Capture the cell that displays the provided text and extract its [X, Y] central coordinate. 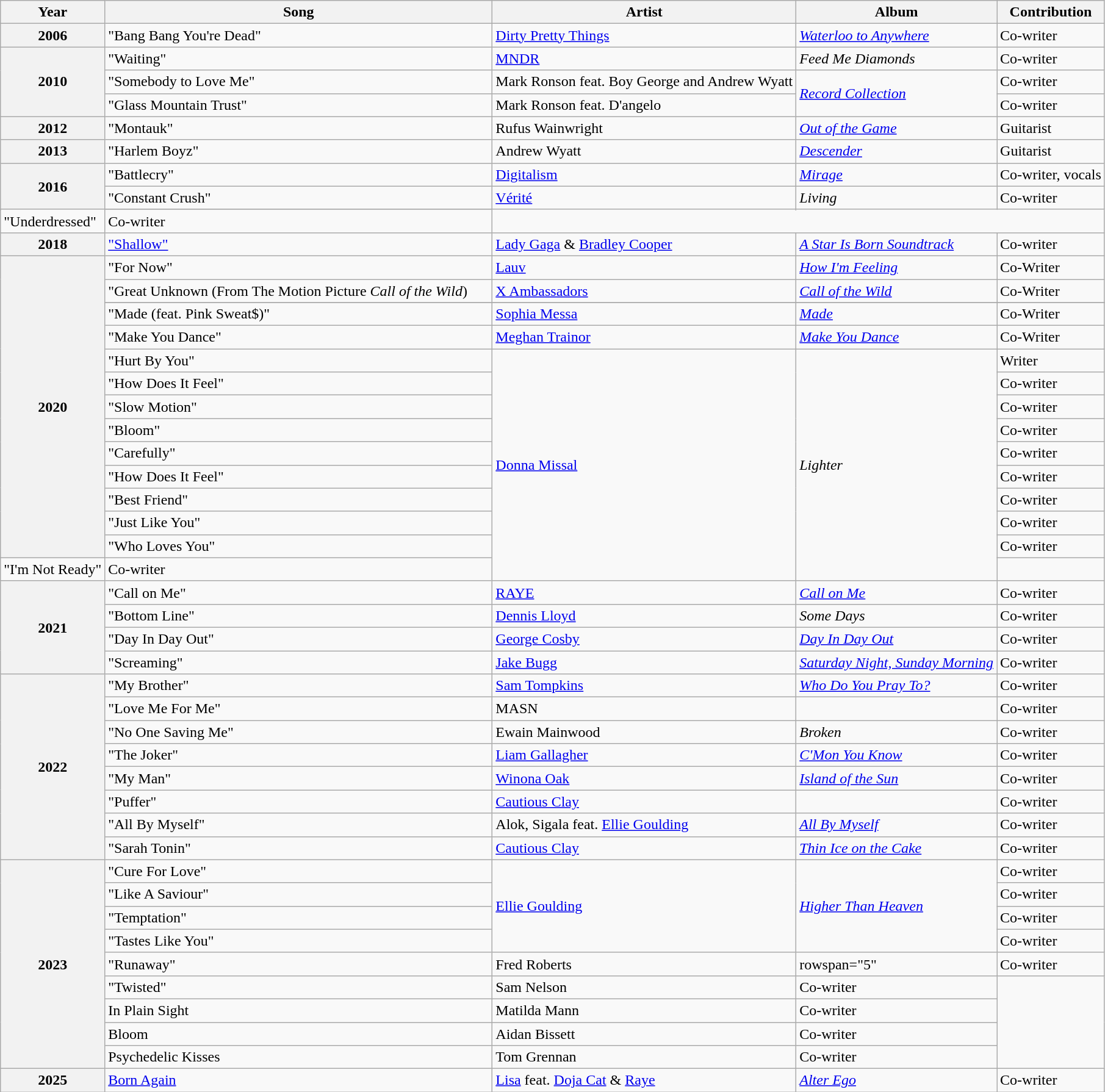
"Day In Day Out" [299, 639]
Lady Gaga & Bradley Cooper [644, 244]
Song [299, 12]
Day In Day Out [897, 639]
X Ambassadors [644, 291]
"Make You Dance" [299, 337]
"Montauk" [299, 128]
Fred Roberts [644, 964]
How I'm Feeling [897, 267]
Meghan Trainor [644, 337]
Made [897, 314]
Call on Me [897, 592]
"Runaway" [299, 964]
Andrew Wyatt [644, 151]
RAYE [644, 592]
"Slow Motion" [299, 407]
Sophia Messa [644, 314]
Sam Nelson [644, 987]
Bloom [299, 1034]
Vérité [644, 198]
"Made (feat. Pink Sweat$)" [299, 314]
"Shallow" [299, 244]
Descender [897, 151]
2023 [52, 964]
2018 [52, 244]
Who Do You Pray To? [897, 686]
2010 [52, 82]
Digitalism [644, 174]
2020 [52, 406]
"Tastes Like You" [299, 941]
rowspan="5" [897, 964]
"Bang Bang You're Dead" [299, 35]
Artist [644, 12]
"Glass Mountain Trust" [299, 105]
2016 [52, 186]
"Who Loves You" [299, 546]
"Battlecry" [299, 174]
MASN [644, 709]
Record Collection [897, 93]
"For Now" [299, 267]
Dirty Pretty Things [644, 35]
"My Brother" [299, 686]
Jake Bugg [644, 662]
"Carefully" [299, 453]
Broken [897, 732]
C'Mon You Know [897, 755]
Saturday Night, Sunday Morning [897, 662]
"Great Unknown (From The Motion Picture Call of the Wild) [299, 291]
Higher Than Heaven [897, 906]
Lighter [897, 465]
Waterloo to Anywhere [897, 35]
Call of the Wild [897, 291]
Dennis Lloyd [644, 616]
"All By Myself" [299, 825]
Ewain Mainwood [644, 732]
"Like A Saviour" [299, 894]
Island of the Sun [897, 778]
George Cosby [644, 639]
Out of the Game [897, 128]
"Call on Me" [299, 592]
Thin Ice on the Cake [897, 848]
Mirage [897, 174]
Alok, Sigala feat. Ellie Goulding [644, 825]
Donna Missal [644, 465]
Tom Grennan [644, 1057]
"I'm Not Ready" [52, 569]
"The Joker" [299, 755]
Matilda Mann [644, 1010]
"Cure For Love" [299, 871]
"Love Me For Me" [299, 709]
Winona Oak [644, 778]
2021 [52, 627]
Contribution [1051, 12]
Make You Dance [897, 337]
Album [897, 12]
Rufus Wainwright [644, 128]
"Temptation" [299, 918]
"No One Saving Me" [299, 732]
"Constant Crush" [299, 198]
"Somebody to Love Me" [299, 82]
2025 [52, 1080]
Living [897, 198]
"Waiting" [299, 59]
2012 [52, 128]
Year [52, 12]
2006 [52, 35]
Mark Ronson feat. D'angelo [644, 105]
Co-writer, vocals [1051, 174]
Ellie Goulding [644, 906]
"Bloom" [299, 430]
"Harlem Boyz" [299, 151]
Lisa feat. Doja Cat & Raye [644, 1080]
"Underdressed" [52, 221]
In Plain Sight [299, 1010]
"Screaming" [299, 662]
Alter Ego [897, 1080]
"Twisted" [299, 987]
"Puffer" [299, 802]
"Bottom Line" [299, 616]
"My Man" [299, 778]
A Star Is Born Soundtrack [897, 244]
Feed Me Diamonds [897, 59]
MNDR [644, 59]
Liam Gallagher [644, 755]
Writer [1051, 361]
"Hurt By You" [299, 361]
"Just Like You" [299, 523]
"Best Friend" [299, 500]
"Sarah Tonin" [299, 848]
2022 [52, 767]
Born Again [299, 1080]
Sam Tompkins [644, 686]
Lauv [644, 267]
Mark Ronson feat. Boy George and Andrew Wyatt [644, 82]
2013 [52, 151]
Some Days [897, 616]
Psychedelic Kisses [299, 1057]
All By Myself [897, 825]
Aidan Bissett [644, 1034]
